Determine the [x, y] coordinate at the center of the cell enclosing the given text.  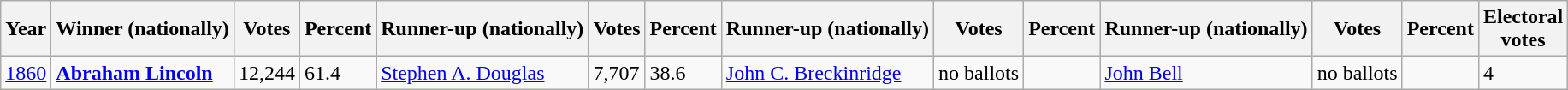
12,244 [267, 73]
38.6 [683, 73]
Electoralvotes [1523, 29]
4 [1523, 73]
Year [26, 29]
1860 [26, 73]
John Bell [1206, 73]
7,707 [617, 73]
Stephen A. Douglas [482, 73]
Winner (nationally) [143, 29]
John C. Breckinridge [827, 73]
61.4 [337, 73]
Abraham Lincoln [143, 73]
